Detect which cell encompasses the target text, then output its [x, y] center coordinate. 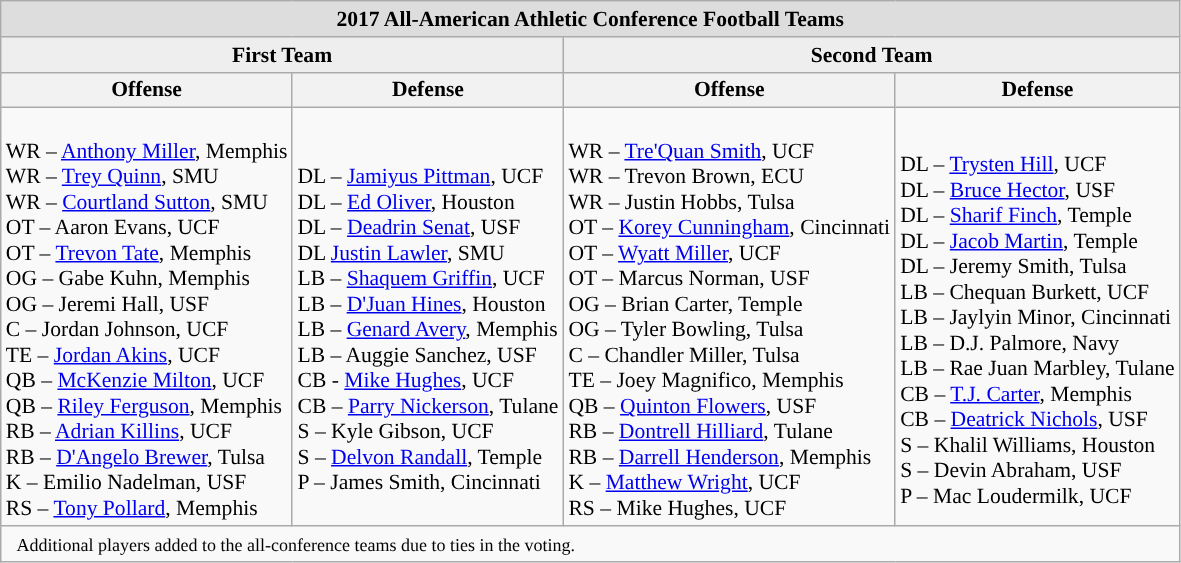
Additional players added to the all-conference teams due to ties in the voting. [590, 544]
First Team [282, 55]
2017 All-American Athletic Conference Football Teams [590, 19]
Second Team [871, 55]
